Identify which cell holds the provided text, then report its (x, y) central coordinate. 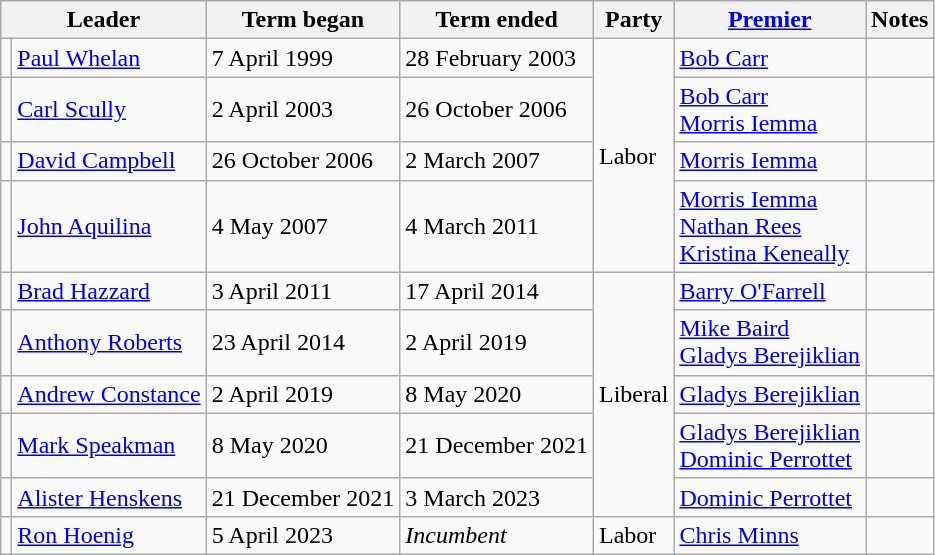
Andrew Constance (109, 394)
2 March 2007 (497, 161)
John Aquilina (109, 226)
23 April 2014 (303, 342)
Carl Scully (109, 110)
Paul Whelan (109, 58)
David Campbell (109, 161)
Term began (303, 20)
7 April 1999 (303, 58)
Gladys BerejiklianDominic Perrottet (770, 446)
Barry O'Farrell (770, 291)
Term ended (497, 20)
Morris IemmaNathan ReesKristina Keneally (770, 226)
Mike BairdGladys Berejiklian (770, 342)
5 April 2023 (303, 535)
Gladys Berejiklian (770, 394)
Anthony Roberts (109, 342)
Party (633, 20)
Liberal (633, 394)
Bob CarrMorris Iemma (770, 110)
17 April 2014 (497, 291)
Chris Minns (770, 535)
4 May 2007 (303, 226)
Bob Carr (770, 58)
Ron Hoenig (109, 535)
Incumbent (497, 535)
Brad Hazzard (109, 291)
2 April 2003 (303, 110)
Notes (900, 20)
Mark Speakman (109, 446)
3 April 2011 (303, 291)
28 February 2003 (497, 58)
Premier (770, 20)
Morris Iemma (770, 161)
Dominic Perrottet (770, 497)
3 March 2023 (497, 497)
Alister Henskens (109, 497)
Leader (104, 20)
4 March 2011 (497, 226)
